Capture the cell that displays the provided text and extract its (x, y) central coordinate. 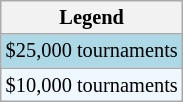
$25,000 tournaments (92, 51)
Legend (92, 17)
$10,000 tournaments (92, 85)
